Locate the cell with the specified text and output its [X, Y] center coordinate. 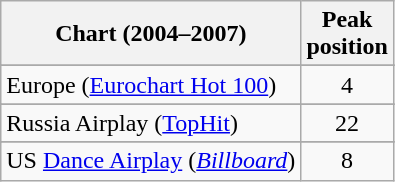
4 [347, 85]
Europe (Eurochart Hot 100) [151, 85]
US Dance Airplay (Billboard) [151, 161]
22 [347, 123]
8 [347, 161]
Russia Airplay (TopHit) [151, 123]
Chart (2004–2007) [151, 34]
Peakposition [347, 34]
